Return [x, y] of the center of cell containing provided text 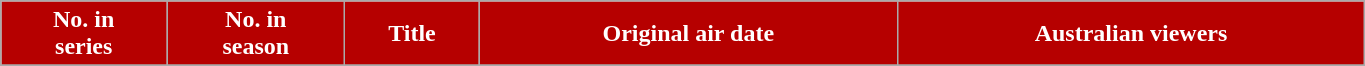
Australian viewers [1132, 34]
No. inseason [256, 34]
No. inseries [84, 34]
Title [412, 34]
Original air date [688, 34]
